Search for the cell housing the specified text and yield its [X, Y] center coordinate. 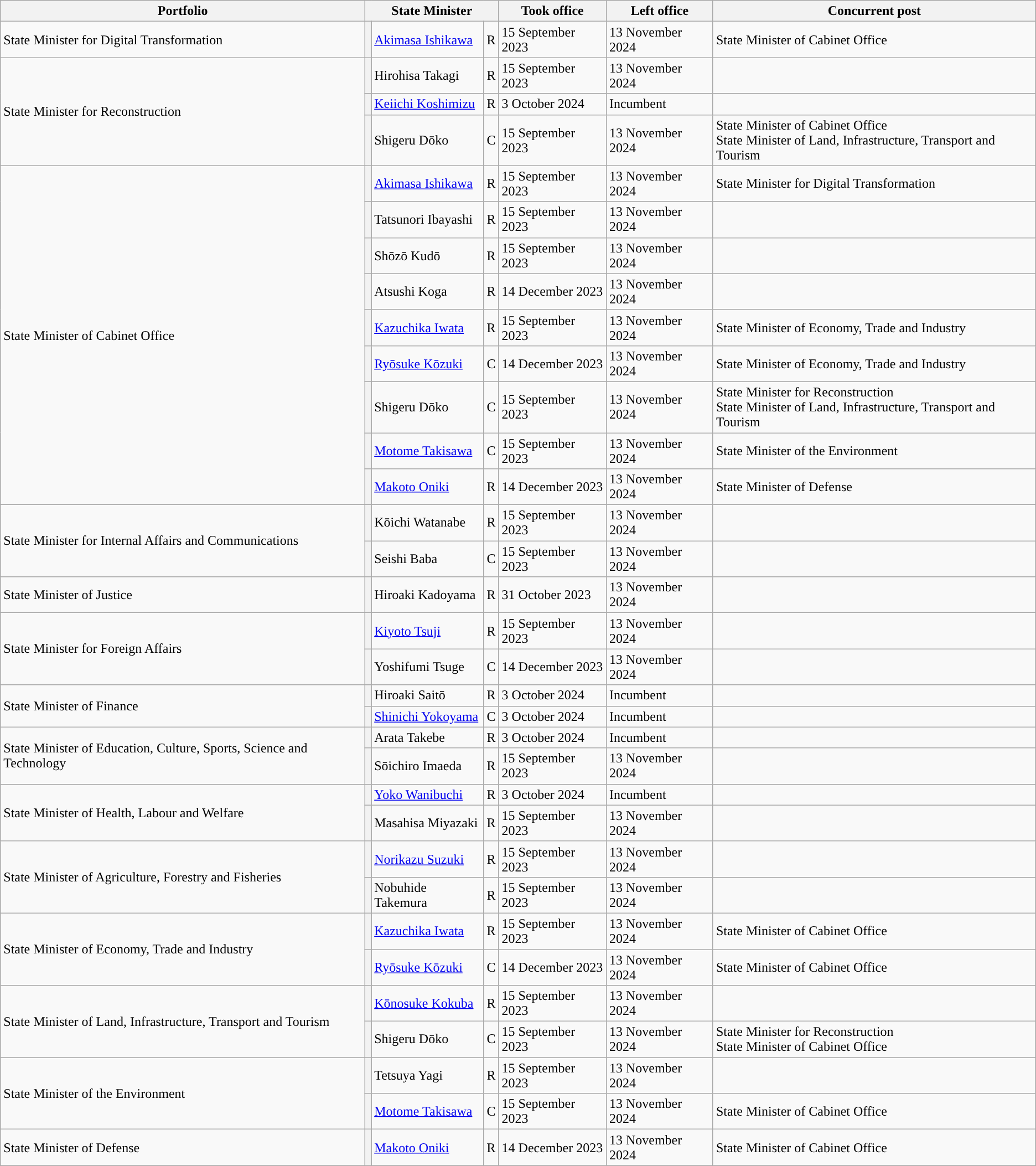
Kōnosuke Kokuba [427, 1003]
Concurrent post [874, 11]
Nobuhide Takemura [427, 895]
Shinichi Yokoyama [427, 716]
Hiroaki Saitō [427, 695]
State Minister of Cabinet OfficeState Minister of Land, Infrastructure, Transport and Tourism [874, 140]
State Minister of Education, Culture, Sports, Science and Technology [183, 755]
Hirohisa Takagi [427, 75]
Arata Takebe [427, 737]
Sōichiro Imaeda [427, 766]
Yoshifumi Tsuge [427, 667]
Kōichi Watanabe [427, 523]
State Minister of Finance [183, 706]
Tetsuya Yagi [427, 1075]
Seishi Baba [427, 559]
State Minister for ReconstructionState Minister of Cabinet Office [874, 1040]
Portfolio [183, 11]
Shōzō Kudō [427, 256]
State Minister of Health, Labour and Welfare [183, 813]
State Minister of Justice [183, 595]
Left office [660, 11]
Atsushi Koga [427, 291]
Norikazu Suzuki [427, 859]
Hiroaki Kadoyama [427, 595]
Tatsunori Ibayashi [427, 219]
State Minister for ReconstructionState Minister of Land, Infrastructure, Transport and Tourism [874, 407]
Took office [552, 11]
State Minister of Land, Infrastructure, Transport and Tourism [183, 1021]
Yoko Wanibuchi [427, 794]
Masahisa Miyazaki [427, 823]
State Minister of Agriculture, Forestry and Fisheries [183, 877]
State Minister for Reconstruction [183, 112]
State Minister for Foreign Affairs [183, 649]
31 October 2023 [552, 595]
State Minister [432, 11]
Keiichi Koshimizu [427, 104]
Kiyoto Tsuji [427, 631]
State Minister for Internal Affairs and Communications [183, 541]
